Provide the [X, Y] coordinate of the cell's center where the given text is located.  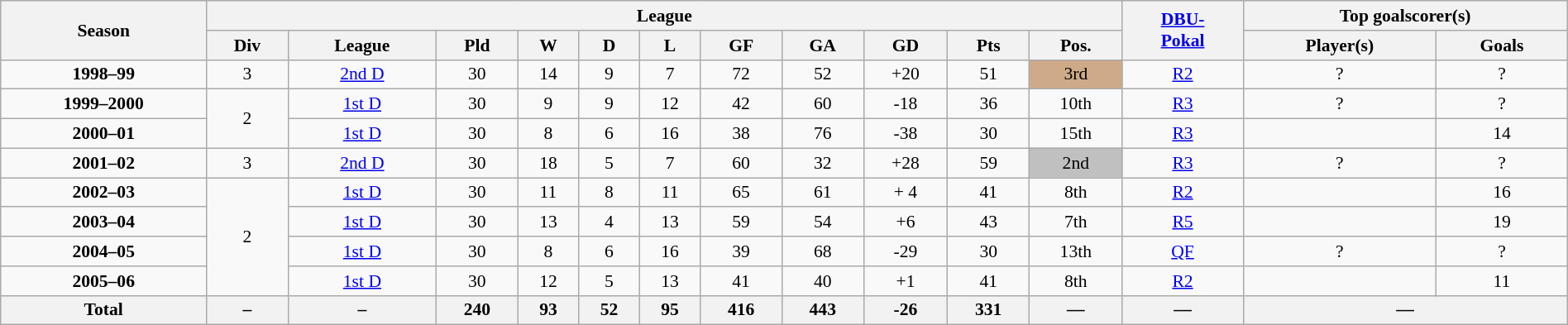
GA [822, 45]
93 [548, 310]
95 [670, 310]
2004–05 [104, 251]
W [548, 45]
1999–2000 [104, 104]
+ 4 [906, 193]
18 [548, 163]
61 [822, 193]
39 [741, 251]
68 [822, 251]
54 [822, 222]
Season [104, 30]
2nd [1077, 163]
-38 [906, 134]
443 [822, 310]
2000–01 [104, 134]
+1 [906, 281]
-18 [906, 104]
331 [989, 310]
43 [989, 222]
4 [610, 222]
R5 [1183, 222]
13th [1077, 251]
Goals [1502, 45]
Pld [478, 45]
10th [1077, 104]
36 [989, 104]
Total [104, 310]
7th [1077, 222]
+28 [906, 163]
Div [248, 45]
2003–04 [104, 222]
3rd [1077, 74]
Player(s) [1340, 45]
L [670, 45]
+20 [906, 74]
-29 [906, 251]
15th [1077, 134]
38 [741, 134]
2001–02 [104, 163]
QF [1183, 251]
DBU-Pokal [1183, 30]
1998–99 [104, 74]
2005–06 [104, 281]
+6 [906, 222]
416 [741, 310]
D [610, 45]
65 [741, 193]
Top goalscorer(s) [1405, 16]
GD [906, 45]
GF [741, 45]
Pts [989, 45]
19 [1502, 222]
2002–03 [104, 193]
51 [989, 74]
42 [741, 104]
240 [478, 310]
32 [822, 163]
Pos. [1077, 45]
40 [822, 281]
76 [822, 134]
-26 [906, 310]
72 [741, 74]
